From the cell containing the given text, extract its center point as (X, Y) coordinate. 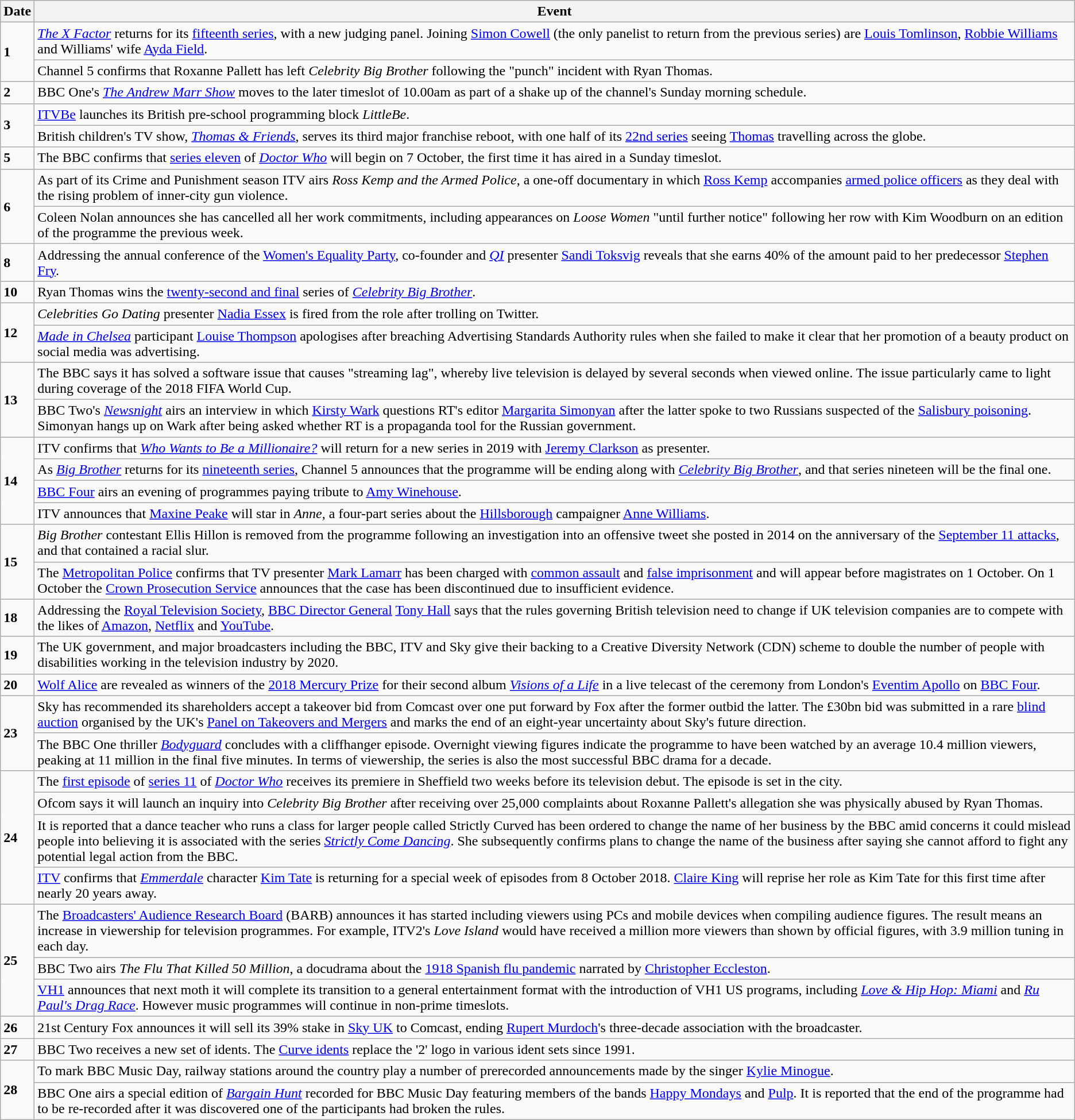
8 (17, 262)
Ryan Thomas wins the twenty-second and final series of Celebrity Big Brother. (555, 292)
ITV confirms that Who Wants to Be a Millionaire? will return for a new series in 2019 with Jeremy Clarkson as presenter. (555, 448)
20 (17, 685)
15 (17, 562)
To mark BBC Music Day, railway stations around the country play a number of prerecorded announcements made by the singer Kylie Minogue. (555, 1071)
10 (17, 292)
ITVBe launches its British pre-school programming block LittleBe. (555, 114)
3 (17, 125)
14 (17, 481)
Celebrities Go Dating presenter Nadia Essex is fired from the role after trolling on Twitter. (555, 314)
25 (17, 960)
BBC Four airs an evening of programmes paying tribute to Amy Winehouse. (555, 492)
26 (17, 1028)
21st Century Fox announces it will sell its 39% stake in Sky UK to Comcast, ending Rupert Murdoch's three-decade association with the broadcaster. (555, 1028)
23 (17, 733)
13 (17, 400)
2 (17, 92)
19 (17, 655)
The BBC confirms that series eleven of Doctor Who will begin on 7 October, the first time it has aired in a Sunday timeslot. (555, 158)
12 (17, 332)
BBC One's The Andrew Marr Show moves to the later timeslot of 10.00am as part of a shake up of the channel's Sunday morning schedule. (555, 92)
24 (17, 837)
27 (17, 1049)
BBC Two airs The Flu That Killed 50 Million, a docudrama about the 1918 Spanish flu pandemic narrated by Christopher Eccleston. (555, 968)
Event (555, 11)
28 (17, 1090)
ITV announces that Maxine Peake will star in Anne, a four-part series about the Hillsborough campaigner Anne Williams. (555, 513)
5 (17, 158)
Channel 5 confirms that Roxanne Pallett has left Celebrity Big Brother following the "punch" incident with Ryan Thomas. (555, 71)
6 (17, 206)
18 (17, 618)
1 (17, 52)
Date (17, 11)
BBC Two receives a new set of idents. The Curve idents replace the '2' logo in various ident sets since 1991. (555, 1049)
